Search for the cell housing the specified text and yield its [x, y] center coordinate. 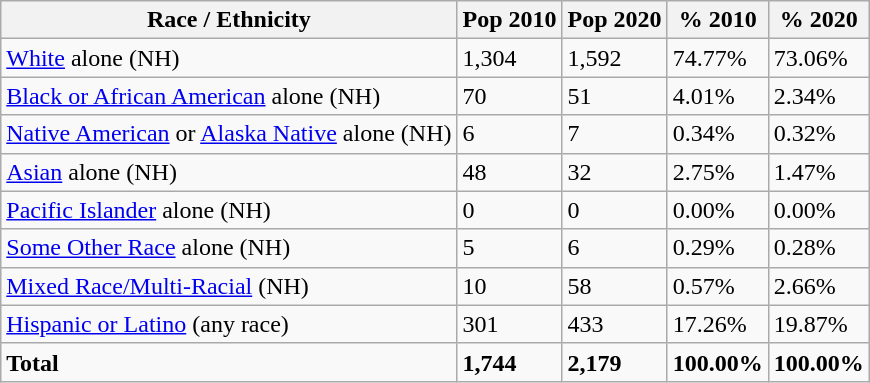
17.26% [718, 324]
Pop 2010 [510, 20]
1,304 [510, 58]
0.29% [718, 248]
0.57% [718, 286]
4.01% [718, 96]
48 [510, 172]
Mixed Race/Multi-Racial (NH) [229, 286]
70 [510, 96]
73.06% [818, 58]
2.66% [818, 286]
19.87% [818, 324]
2.75% [718, 172]
433 [614, 324]
1.47% [818, 172]
0.34% [718, 134]
10 [510, 286]
0.32% [818, 134]
7 [614, 134]
74.77% [718, 58]
58 [614, 286]
51 [614, 96]
1,592 [614, 58]
% 2010 [718, 20]
% 2020 [818, 20]
1,744 [510, 362]
White alone (NH) [229, 58]
Hispanic or Latino (any race) [229, 324]
0.28% [818, 248]
Some Other Race alone (NH) [229, 248]
5 [510, 248]
2.34% [818, 96]
Native American or Alaska Native alone (NH) [229, 134]
2,179 [614, 362]
Pop 2020 [614, 20]
301 [510, 324]
Race / Ethnicity [229, 20]
32 [614, 172]
Total [229, 362]
Asian alone (NH) [229, 172]
Pacific Islander alone (NH) [229, 210]
Black or African American alone (NH) [229, 96]
